Pinpoint the cell where the given text exists, returning its (x, y) midpoint coordinate. 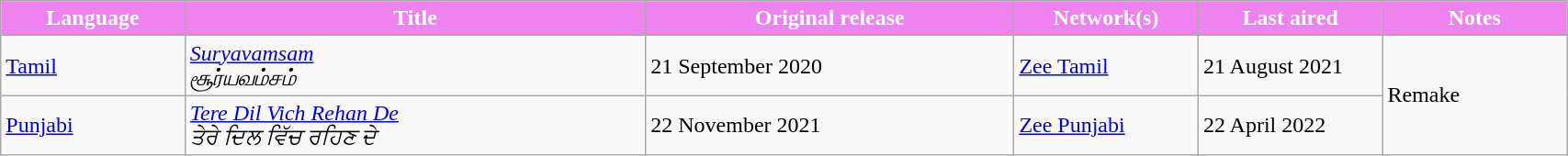
Punjabi (94, 125)
Network(s) (1106, 18)
21 August 2021 (1290, 66)
Title (415, 18)
22 April 2022 (1290, 125)
Remake (1475, 95)
Notes (1475, 18)
Zee Punjabi (1106, 125)
Suryavamsamசூர்யவம்சம் (415, 66)
Tere Dil Vich Rehan Deਤੇਰੇ ਦਿਲ ਵਿੱਚ ਰਹਿਣ ਦੇ (415, 125)
Original release (830, 18)
22 November 2021 (830, 125)
Tamil (94, 66)
Language (94, 18)
Zee Tamil (1106, 66)
21 September 2020 (830, 66)
Last aired (1290, 18)
